Determine the (x, y) coordinate at the center of the cell enclosing the given text.  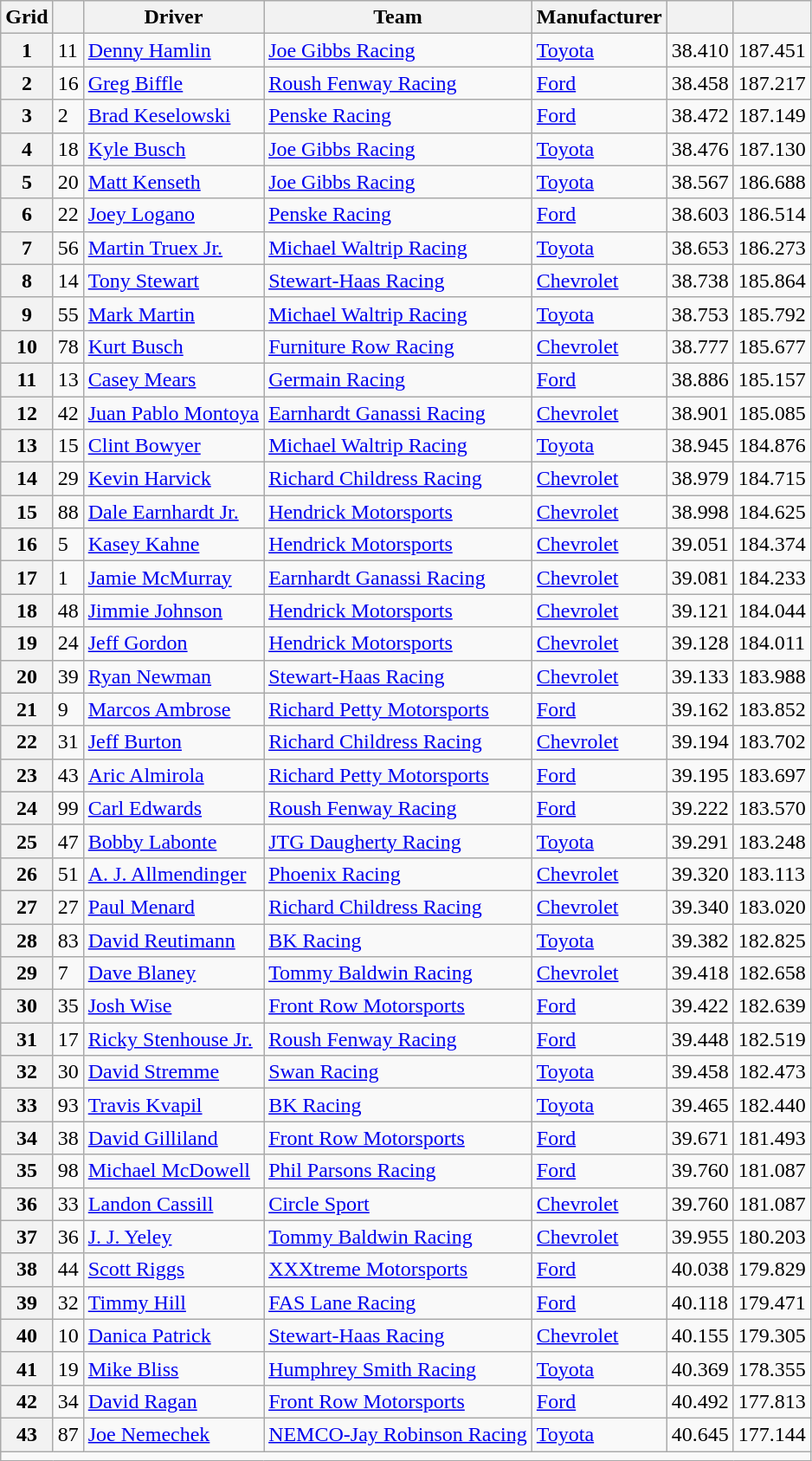
Timmy Hill (173, 1303)
47 (68, 841)
183.113 (772, 874)
87 (68, 1434)
38.410 (699, 50)
21 (27, 709)
182.639 (772, 1006)
Aric Almirola (173, 775)
38.472 (699, 116)
Marcos Ambrose (173, 709)
Dale Earnhardt Jr. (173, 512)
182.473 (772, 1072)
183.248 (772, 841)
David Gilliland (173, 1138)
177.144 (772, 1434)
Bobby Labonte (173, 841)
Clint Bowyer (173, 446)
183.988 (772, 676)
185.157 (772, 379)
40.118 (699, 1303)
Ricky Stenhouse Jr. (173, 1039)
Swan Racing (398, 1072)
184.011 (772, 643)
179.829 (772, 1270)
Carl Edwards (173, 808)
Manufacturer (599, 17)
Mike Bliss (173, 1368)
37 (27, 1237)
Michael McDowell (173, 1171)
185.864 (772, 281)
39.222 (699, 808)
184.233 (772, 578)
179.305 (772, 1335)
40 (27, 1335)
23 (27, 775)
40.492 (699, 1401)
180.203 (772, 1237)
Joe Nemechek (173, 1434)
Josh Wise (173, 1006)
184.715 (772, 479)
8 (27, 281)
187.217 (772, 83)
39.162 (699, 709)
40.038 (699, 1270)
39.955 (699, 1237)
55 (68, 314)
177.813 (772, 1401)
39.458 (699, 1072)
Brad Keselowski (173, 116)
178.355 (772, 1368)
187.130 (772, 149)
Matt Kenseth (173, 182)
3 (27, 116)
44 (68, 1270)
38.738 (699, 281)
A. J. Allmendinger (173, 874)
183.697 (772, 775)
12 (27, 413)
Jimmie Johnson (173, 611)
182.825 (772, 940)
39.422 (699, 1006)
Ryan Newman (173, 676)
Circle Sport (398, 1204)
184.625 (772, 512)
David Stremme (173, 1072)
28 (27, 940)
Greg Biffle (173, 83)
98 (68, 1171)
Dave Blaney (173, 973)
39.320 (699, 874)
99 (68, 808)
Paul Menard (173, 907)
179.471 (772, 1303)
Germain Racing (398, 379)
JTG Daugherty Racing (398, 841)
Kasey Kahne (173, 545)
Jamie McMurray (173, 578)
Furniture Row Racing (398, 346)
187.149 (772, 116)
NEMCO-Jay Robinson Racing (398, 1434)
38.998 (699, 512)
182.519 (772, 1039)
83 (68, 940)
41 (27, 1368)
Kyle Busch (173, 149)
FAS Lane Racing (398, 1303)
39.291 (699, 841)
4 (27, 149)
185.085 (772, 413)
39.051 (699, 545)
39.194 (699, 742)
38.901 (699, 413)
182.440 (772, 1105)
51 (68, 874)
Phoenix Racing (398, 874)
39.081 (699, 578)
Landon Cassill (173, 1204)
40.369 (699, 1368)
39.671 (699, 1138)
185.677 (772, 346)
40.155 (699, 1335)
Jeff Burton (173, 742)
38.458 (699, 83)
56 (68, 248)
38.777 (699, 346)
39.465 (699, 1105)
39.382 (699, 940)
Scott Riggs (173, 1270)
Travis Kvapil (173, 1105)
6 (27, 215)
181.493 (772, 1138)
186.514 (772, 215)
Team (398, 17)
184.876 (772, 446)
38.653 (699, 248)
93 (68, 1105)
XXXtreme Motorsports (398, 1270)
Grid (27, 17)
184.374 (772, 545)
185.792 (772, 314)
186.688 (772, 182)
Martin Truex Jr. (173, 248)
39.340 (699, 907)
38.753 (699, 314)
38.567 (699, 182)
Casey Mears (173, 379)
40.645 (699, 1434)
25 (27, 841)
39.195 (699, 775)
Juan Pablo Montoya (173, 413)
Mark Martin (173, 314)
186.273 (772, 248)
182.658 (772, 973)
Humphrey Smith Racing (398, 1368)
39.121 (699, 611)
Driver (173, 17)
38.603 (699, 215)
Joey Logano (173, 215)
88 (68, 512)
Jeff Gordon (173, 643)
26 (27, 874)
Denny Hamlin (173, 50)
38.476 (699, 149)
183.570 (772, 808)
38.979 (699, 479)
David Ragan (173, 1401)
David Reutimann (173, 940)
39.448 (699, 1039)
39.418 (699, 973)
39.133 (699, 676)
Tony Stewart (173, 281)
48 (68, 611)
183.702 (772, 742)
183.852 (772, 709)
Phil Parsons Racing (398, 1171)
184.044 (772, 611)
78 (68, 346)
39.128 (699, 643)
38.886 (699, 379)
187.451 (772, 50)
Danica Patrick (173, 1335)
Kevin Harvick (173, 479)
183.020 (772, 907)
Kurt Busch (173, 346)
38.945 (699, 446)
J. J. Yeley (173, 1237)
